Determine the (x, y) coordinate at the center of the cell enclosing the given text.  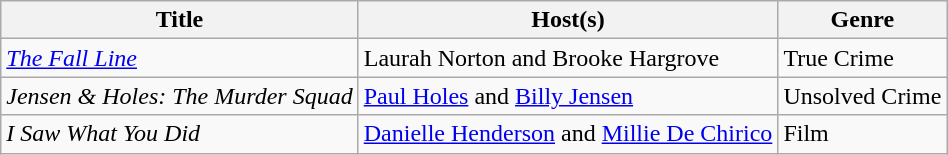
The Fall Line (180, 58)
Jensen & Holes: The Murder Squad (180, 96)
True Crime (862, 58)
Film (862, 134)
Title (180, 20)
Unsolved Crime (862, 96)
Genre (862, 20)
I Saw What You Did (180, 134)
Paul Holes and Billy Jensen (568, 96)
Danielle Henderson and Millie De Chirico (568, 134)
Laurah Norton and Brooke Hargrove (568, 58)
Host(s) (568, 20)
